Locate the cell with the specified text and output its [X, Y] center coordinate. 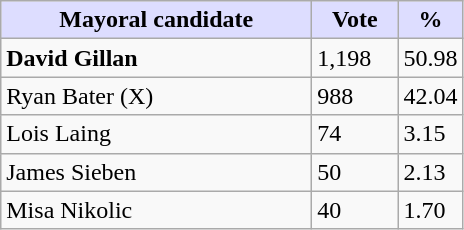
50.98 [430, 58]
42.04 [430, 96]
David Gillan [156, 58]
74 [355, 134]
40 [355, 210]
988 [355, 96]
% [430, 20]
James Sieben [156, 172]
Lois Laing [156, 134]
Misa Nikolic [156, 210]
Vote [355, 20]
Mayoral candidate [156, 20]
1.70 [430, 210]
50 [355, 172]
1,198 [355, 58]
2.13 [430, 172]
3.15 [430, 134]
Ryan Bater (X) [156, 96]
